Identify which cell holds the provided text, then report its (x, y) central coordinate. 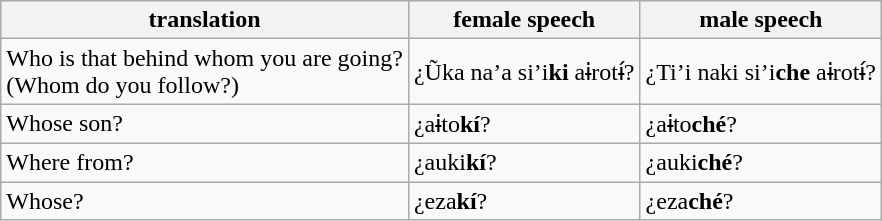
¿Ũka na’a si’iki aɨrotɨ́? (524, 72)
¿aɨtoché? (761, 124)
¿aɨtokí? (524, 124)
Where from? (205, 162)
translation (205, 20)
female speech (524, 20)
¿Ti’i naki si’iche aɨrotɨ́? (761, 72)
Whose son? (205, 124)
¿ezakí? (524, 201)
¿ezaché? (761, 201)
¿aukikí? (524, 162)
Who is that behind whom you are going?(Whom do you follow?) (205, 72)
Whose? (205, 201)
¿aukiché? (761, 162)
male speech (761, 20)
